Find where the given text appears and provide that cell's center as (X, Y) coordinate. 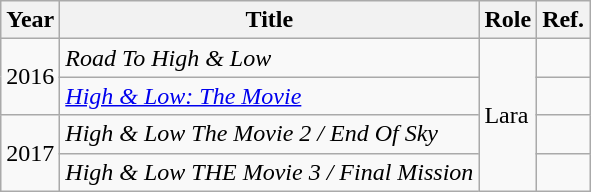
Ref. (564, 20)
2017 (30, 153)
2016 (30, 77)
Role (508, 20)
High & Low: The Movie (270, 96)
Year (30, 20)
High & Low THE Movie 3 / Final Mission (270, 172)
Lara (508, 115)
Road To High & Low (270, 58)
Title (270, 20)
High & Low The Movie 2 / End Of Sky (270, 134)
